Search for the cell housing the specified text and yield its (x, y) center coordinate. 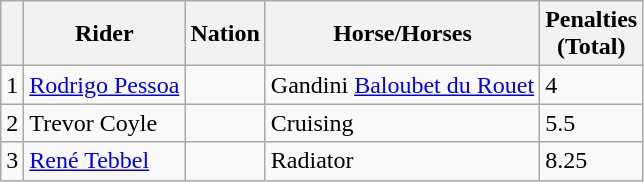
Trevor Coyle (104, 123)
Penalties(Total) (592, 34)
Horse/Horses (402, 34)
2 (12, 123)
René Tebbel (104, 161)
4 (592, 85)
Rider (104, 34)
Gandini Baloubet du Rouet (402, 85)
5.5 (592, 123)
1 (12, 85)
8.25 (592, 161)
Rodrigo Pessoa (104, 85)
Nation (225, 34)
Cruising (402, 123)
Radiator (402, 161)
3 (12, 161)
